For the text-containing cell, return its midpoint in [x, y] coordinate format. 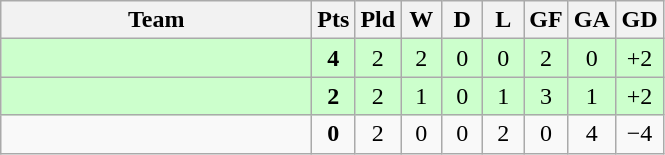
D [462, 20]
GA [592, 20]
L [504, 20]
W [422, 20]
Pld [378, 20]
−4 [640, 134]
GF [546, 20]
GD [640, 20]
3 [546, 96]
Pts [334, 20]
Team [156, 20]
